Scan for the cell matching the given text and deliver its [x, y] coordinate at center. 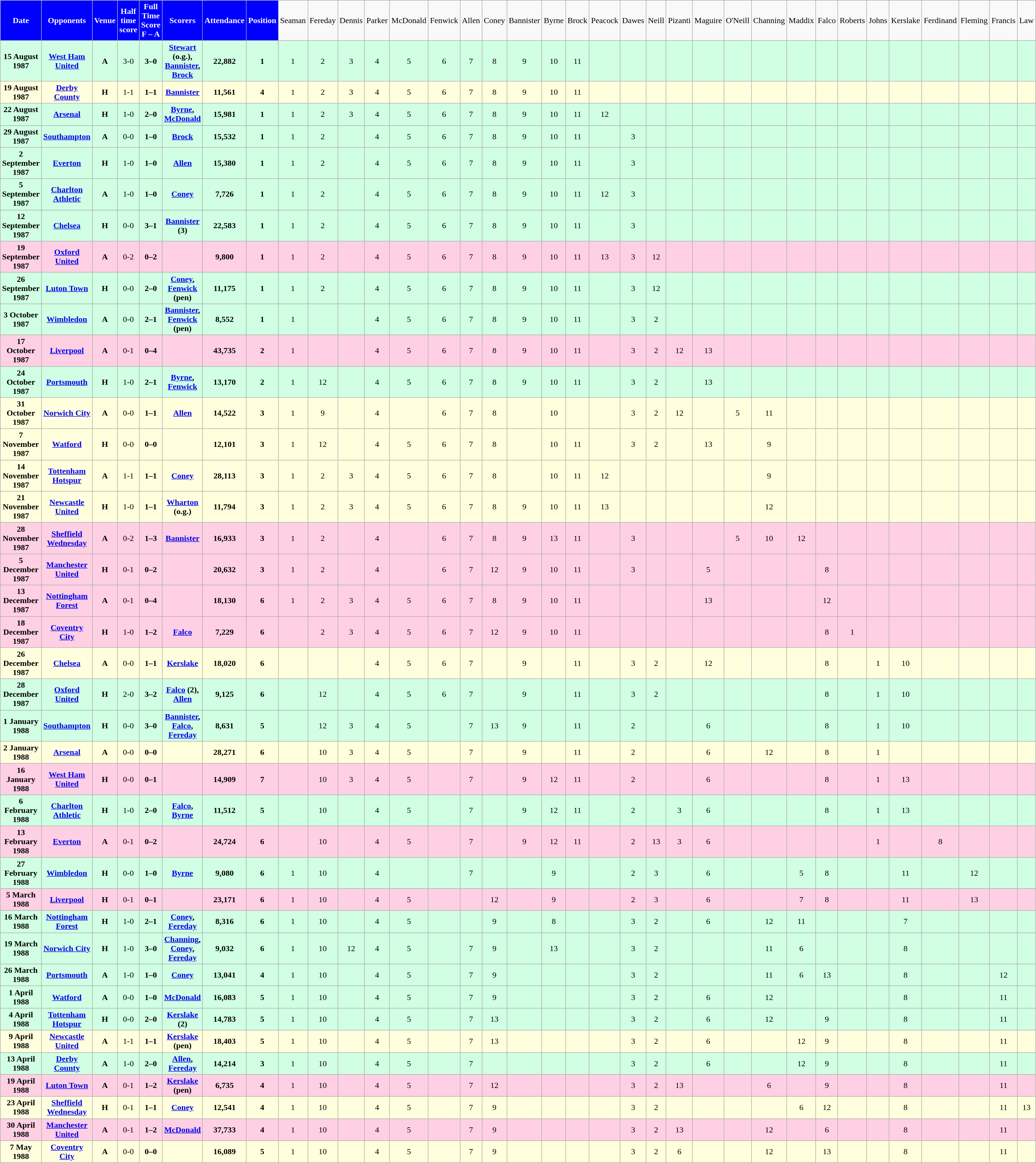
18,403 [224, 1041]
43,735 [224, 350]
Roberts [852, 20]
Fereday [323, 20]
O'Neill [738, 20]
3–1 [151, 225]
14,909 [224, 779]
28,113 [224, 476]
26 September 1987 [21, 288]
Half time score [128, 20]
Pizanti [679, 20]
22 August 1987 [21, 114]
15,981 [224, 114]
Dennis [351, 20]
12,101 [224, 444]
Kerslake (2) [183, 1019]
6,735 [224, 1085]
21 November 1987 [21, 507]
22,583 [224, 225]
17 October 1987 [21, 350]
9,032 [224, 948]
23 April 1988 [21, 1108]
9,080 [224, 873]
11,794 [224, 507]
Allen, Fereday [183, 1064]
Venue [105, 20]
Byrne, Fenwick [183, 382]
Bannister (3) [183, 225]
Bannister, Fenwick (pen) [183, 319]
19 August 1987 [21, 92]
Coney, Fereday [183, 922]
12 September 1987 [21, 225]
28,271 [224, 752]
13,170 [224, 382]
11,561 [224, 92]
1–3 [151, 538]
1 April 1988 [21, 997]
13 February 1988 [21, 841]
16 January 1988 [21, 779]
14,522 [224, 413]
14 November 1987 [21, 476]
13,041 [224, 975]
19 March 1988 [21, 948]
8,552 [224, 319]
Stewart (o.g.), Bannister, Brock [183, 61]
4 April 1988 [21, 1019]
6 February 1988 [21, 810]
9 April 1988 [21, 1041]
Maguire [708, 20]
Byrne, McDonald [183, 114]
15,532 [224, 137]
3 October 1987 [21, 319]
2 September 1987 [21, 163]
13 April 1988 [21, 1064]
22,882 [224, 61]
Opponents [67, 20]
19 September 1987 [21, 257]
18,020 [224, 663]
37,733 [224, 1129]
12,541 [224, 1108]
Position [262, 20]
24 October 1987 [21, 382]
15,380 [224, 163]
7 November 1987 [21, 444]
Parker [377, 20]
18,130 [224, 601]
Dawes [633, 20]
Fenwick [444, 20]
Channing [769, 20]
14,783 [224, 1019]
Johns [878, 20]
13 December 1987 [21, 601]
27 February 1988 [21, 873]
Date [21, 20]
11,175 [224, 288]
8,631 [224, 726]
5 December 1987 [21, 569]
16,933 [224, 538]
Peacock [604, 20]
3–2 [151, 694]
8,316 [224, 922]
24,724 [224, 841]
Law [1026, 20]
Attendance [224, 20]
1 January 1988 [21, 726]
Full Time ScoreF – A [151, 20]
2-0 [128, 694]
14,214 [224, 1064]
Wharton (o.g.) [183, 507]
18 December 1987 [21, 632]
7 May 1988 [21, 1152]
Coney, Fenwick (pen) [183, 288]
26 December 1987 [21, 663]
16 March 1988 [21, 922]
9,125 [224, 694]
15 August 1987 [21, 61]
Bannister, Falco, Fereday [183, 726]
Francis [1003, 20]
23,171 [224, 900]
31 October 1987 [21, 413]
Neill [656, 20]
Seaman [293, 20]
7,726 [224, 194]
20,632 [224, 569]
5 September 1987 [21, 194]
2 January 1988 [21, 752]
19 April 1988 [21, 1085]
Falco, Byrne [183, 810]
Fleming [974, 20]
16,089 [224, 1152]
Falco (2), Allen [183, 694]
Ferdinand [940, 20]
Scorers [183, 20]
30 April 1988 [21, 1129]
7,229 [224, 632]
3-0 [128, 61]
28 December 1987 [21, 694]
Channing, Coney, Fereday [183, 948]
26 March 1988 [21, 975]
16,083 [224, 997]
29 August 1987 [21, 137]
Maddix [801, 20]
11,512 [224, 810]
5 March 1988 [21, 900]
28 November 1987 [21, 538]
9,800 [224, 257]
